From the cell containing the given text, extract its center point as (X, Y) coordinate. 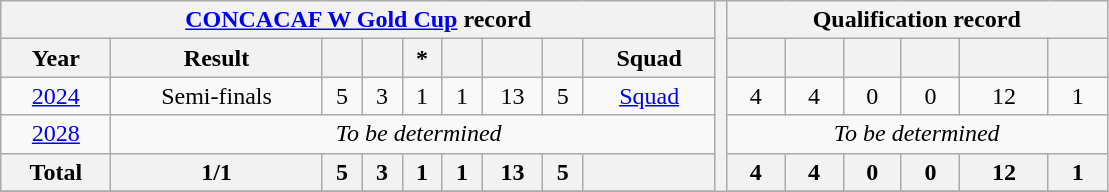
CONCACAF W Gold Cup record (358, 20)
Total (56, 172)
2024 (56, 96)
Qualification record (916, 20)
Year (56, 58)
2028 (56, 134)
Result (216, 58)
* (422, 58)
1/1 (216, 172)
Semi-finals (216, 96)
